For the text-containing cell, return its midpoint in (X, Y) coordinate format. 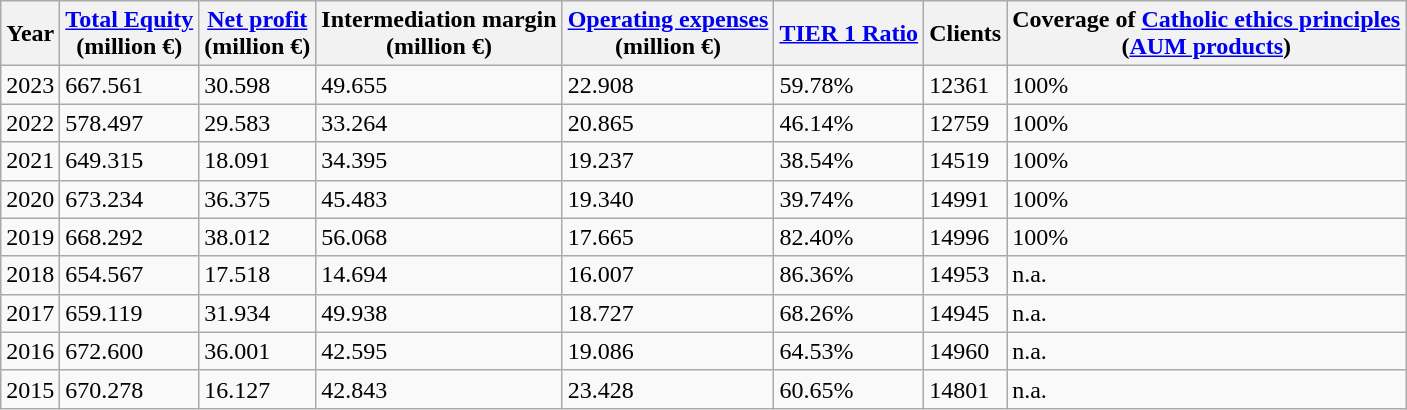
Year (30, 34)
673.234 (130, 199)
14801 (966, 389)
2020 (30, 199)
36.001 (258, 351)
14519 (966, 161)
82.40% (849, 237)
Operating expenses(million €) (668, 34)
42.843 (439, 389)
2023 (30, 85)
45.483 (439, 199)
20.865 (668, 123)
19.237 (668, 161)
18.727 (668, 313)
14960 (966, 351)
Intermediation margin(million €) (439, 34)
2018 (30, 275)
Net profit(million €) (258, 34)
668.292 (130, 237)
2019 (30, 237)
12759 (966, 123)
86.36% (849, 275)
38.54% (849, 161)
31.934 (258, 313)
Coverage of Catholic ethics principles(AUM products) (1206, 34)
22.908 (668, 85)
38.012 (258, 237)
23.428 (668, 389)
16.007 (668, 275)
60.65% (849, 389)
14991 (966, 199)
16.127 (258, 389)
56.068 (439, 237)
672.600 (130, 351)
29.583 (258, 123)
17.665 (668, 237)
68.26% (849, 313)
64.53% (849, 351)
14945 (966, 313)
2021 (30, 161)
19.086 (668, 351)
17.518 (258, 275)
14953 (966, 275)
649.315 (130, 161)
578.497 (130, 123)
2016 (30, 351)
36.375 (258, 199)
34.395 (439, 161)
46.14% (849, 123)
TIER 1 Ratio (849, 34)
42.595 (439, 351)
39.74% (849, 199)
654.567 (130, 275)
Total Equity(million €) (130, 34)
667.561 (130, 85)
12361 (966, 85)
59.78% (849, 85)
18.091 (258, 161)
659.119 (130, 313)
19.340 (668, 199)
14.694 (439, 275)
49.938 (439, 313)
30.598 (258, 85)
49.655 (439, 85)
Clients (966, 34)
2017 (30, 313)
33.264 (439, 123)
14996 (966, 237)
2022 (30, 123)
2015 (30, 389)
670.278 (130, 389)
